Scan for the cell matching the given text and deliver its [x, y] coordinate at center. 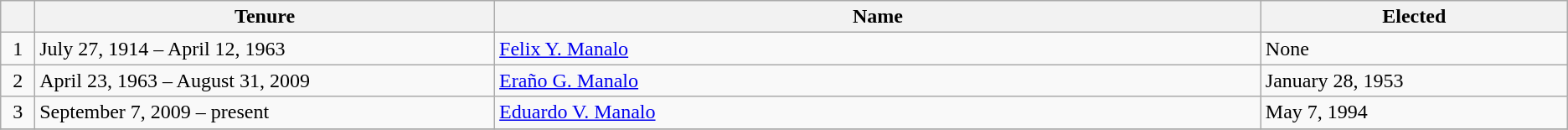
May 7, 1994 [1414, 112]
3 [18, 112]
Eraño G. Manalo [878, 81]
None [1414, 49]
2 [18, 81]
Eduardo V. Manalo [878, 112]
Felix Y. Manalo [878, 49]
April 23, 1963 – August 31, 2009 [265, 81]
September 7, 2009 – present [265, 112]
1 [18, 49]
Tenure [265, 17]
Elected [1414, 17]
July 27, 1914 – April 12, 1963 [265, 49]
January 28, 1953 [1414, 81]
Name [878, 17]
